Scan for the cell matching the given text and deliver its [x, y] coordinate at center. 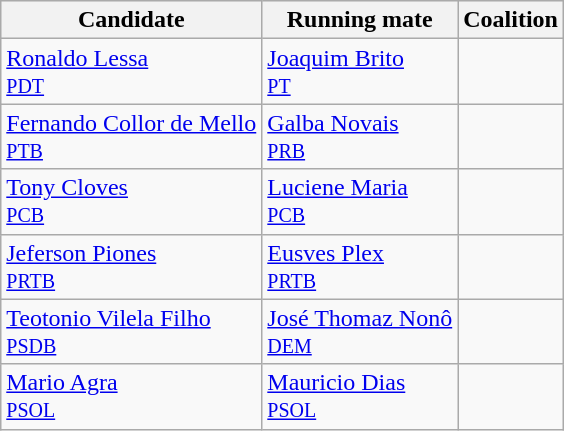
Coalition [511, 20]
Eusves PlexPRTB [360, 266]
Ronaldo LessaPDT [132, 72]
Tony ClovesPCB [132, 202]
Mauricio DiasPSOL [360, 396]
Candidate [132, 20]
Running mate [360, 20]
Teotonio Vilela FilhoPSDB [132, 332]
Luciene MariaPCB [360, 202]
José Thomaz NonôDEM [360, 332]
Fernando Collor de MelloPTB [132, 136]
Galba NovaisPRB [360, 136]
Jeferson PionesPRTB [132, 266]
Joaquim BritoPT [360, 72]
Mario AgraPSOL [132, 396]
